Detect which cell encompasses the target text, then output its [x, y] center coordinate. 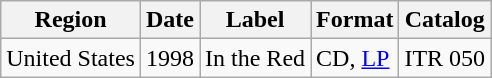
Catalog [445, 20]
In the Red [256, 58]
1998 [170, 58]
Label [256, 20]
Date [170, 20]
Region [71, 20]
CD, LP [355, 58]
ITR 050 [445, 58]
United States [71, 58]
Format [355, 20]
